Return (X, Y) of the center of cell containing provided text 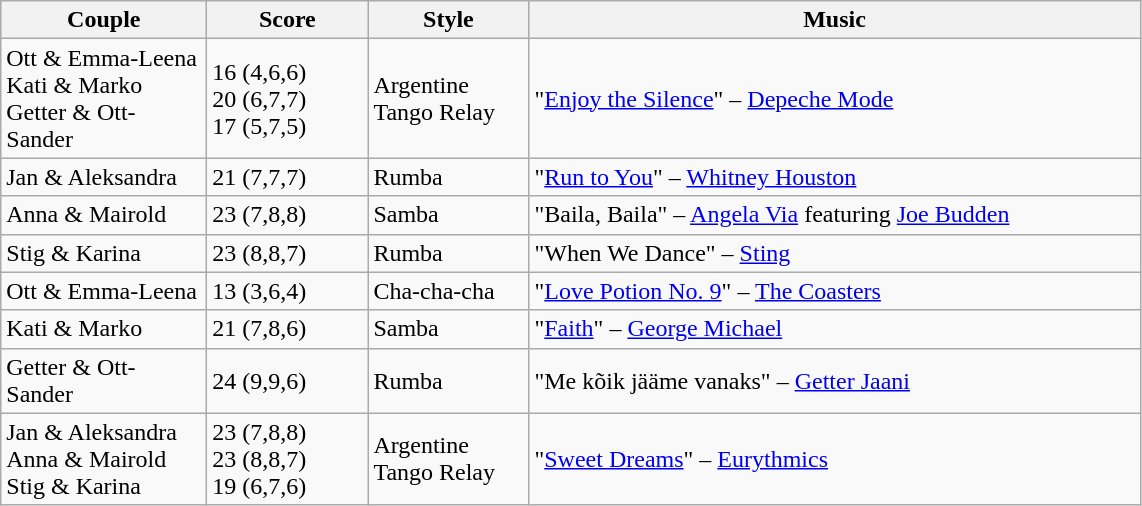
Getter & Ott-Sander (104, 380)
24 (9,9,6) (288, 380)
Anna & Mairold (104, 215)
21 (7,7,7) (288, 177)
Jan & Aleksandra (104, 177)
"Baila, Baila" – Angela Via featuring Joe Budden (834, 215)
13 (3,6,4) (288, 291)
"When We Dance" – Sting (834, 253)
"Love Potion No. 9" – The Coasters (834, 291)
Cha-cha-cha (448, 291)
Score (288, 20)
Ott & Emma-Leena (104, 291)
"Run to You" – Whitney Houston (834, 177)
21 (7,8,6) (288, 329)
Ott & Emma-LeenaKati & MarkoGetter & Ott-Sander (104, 98)
"Me kõik jääme vanaks" – Getter Jaani (834, 380)
Jan & AleksandraAnna & MairoldStig & Karina (104, 459)
"Faith" – George Michael (834, 329)
Style (448, 20)
Kati & Marko (104, 329)
16 (4,6,6)20 (6,7,7)17 (5,7,5) (288, 98)
Couple (104, 20)
23 (8,8,7) (288, 253)
"Enjoy the Silence" – Depeche Mode (834, 98)
Stig & Karina (104, 253)
23 (7,8,8) (288, 215)
Music (834, 20)
"Sweet Dreams" – Eurythmics (834, 459)
23 (7,8,8)23 (8,8,7)19 (6,7,6) (288, 459)
